Locate the cell with the specified text and output its [X, Y] center coordinate. 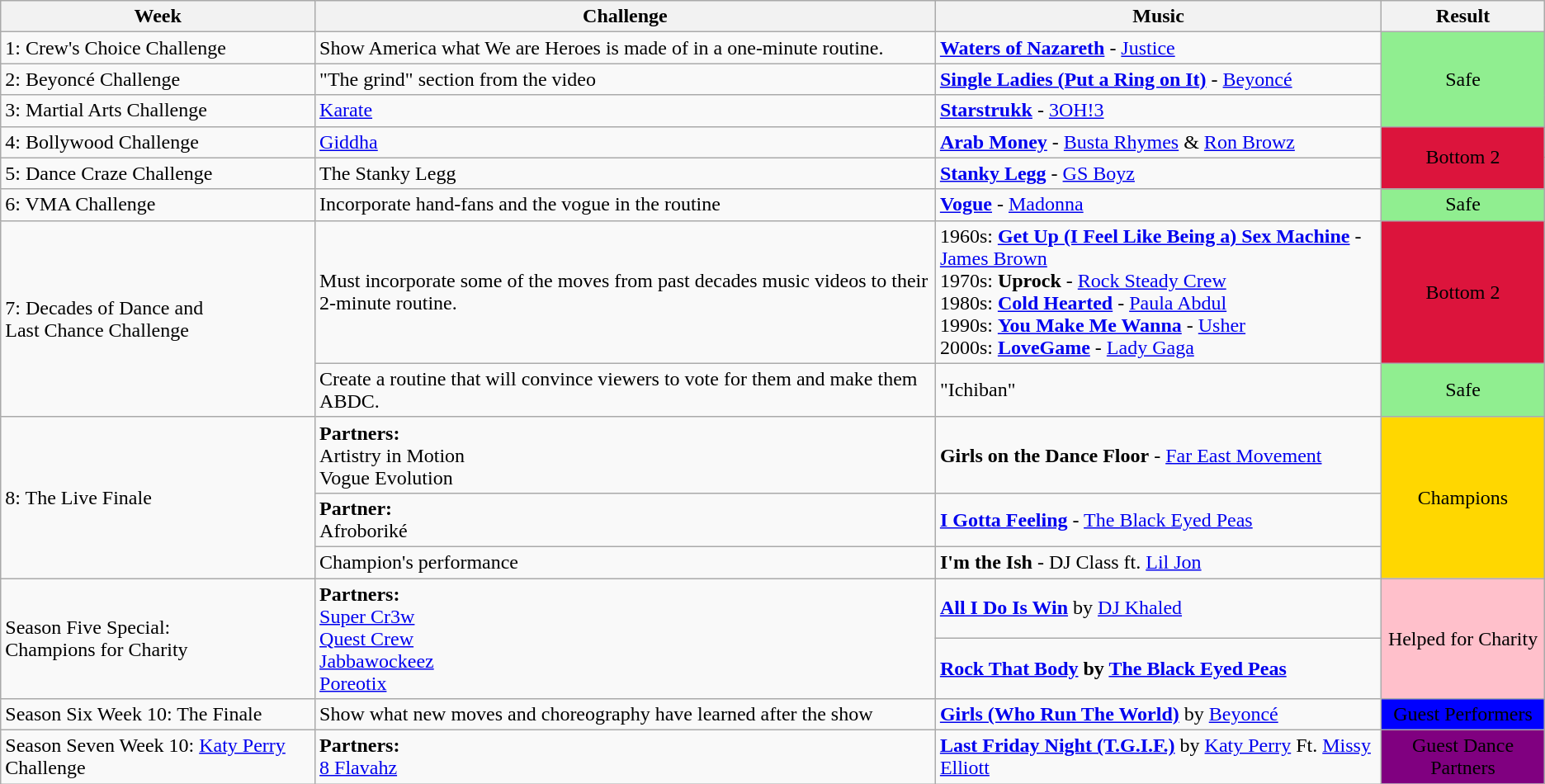
Champions [1462, 497]
Guest Dance Partners [1462, 758]
Partners:Artistry in MotionVogue Evolution [626, 455]
Season Six Week 10: The Finale [158, 715]
Partner:Afroboriké [626, 520]
1: Crew's Choice Challenge [158, 48]
Karate [626, 111]
Create a routine that will convince viewers to vote for them and make them ABDC. [626, 390]
Waters of Nazareth - Justice [1158, 48]
4: Bollywood Challenge [158, 142]
7: Decades of Dance andLast Chance Challenge [158, 319]
Show America what We are Heroes is made of in a one-minute routine. [626, 48]
Arab Money - Busta Rhymes & Ron Browz [1158, 142]
Result [1462, 17]
I Gotta Feeling - The Black Eyed Peas [1158, 520]
Must incorporate some of the moves from past decades music videos to their 2-minute routine. [626, 292]
Vogue - Madonna [1158, 205]
Week [158, 17]
Girls (Who Run The World) by Beyoncé [1158, 715]
Guest Performers [1462, 715]
Stanky Legg - GS Boyz [1158, 173]
"Ichiban" [1158, 390]
Season Seven Week 10: Katy Perry Challenge [158, 758]
Champion's performance [626, 562]
6: VMA Challenge [158, 205]
Partners:8 Flavahz [626, 758]
3: Martial Arts Challenge [158, 111]
Girls on the Dance Floor - Far East Movement [1158, 455]
Show what new moves and choreography have learned after the show [626, 715]
Incorporate hand-fans and the vogue in the routine [626, 205]
Single Ladies (Put a Ring on It) - Beyoncé [1158, 79]
Helped for Charity [1462, 638]
Last Friday Night (T.G.I.F.) by Katy Perry Ft. Missy Elliott [1158, 758]
The Stanky Legg [626, 173]
Starstrukk - 3OH!3 [1158, 111]
Season Five Special:Champions for Charity [158, 638]
5: Dance Craze Challenge [158, 173]
Challenge [626, 17]
Rock That Body by The Black Eyed Peas [1158, 668]
I'm the Ish - DJ Class ft. Lil Jon [1158, 562]
2: Beyoncé Challenge [158, 79]
Music [1158, 17]
Giddha [626, 142]
All I Do Is Win by DJ Khaled [1158, 607]
Partners:Super Cr3wQuest CrewJabbawockeezPoreotix [626, 638]
"The grind" section from the video [626, 79]
8: The Live Finale [158, 497]
